Find where the given text appears and provide that cell's center as (X, Y) coordinate. 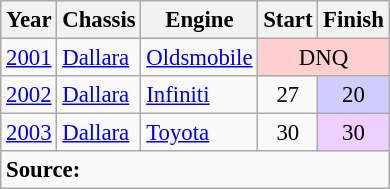
Year (29, 20)
Source: (195, 170)
Infiniti (200, 95)
Start (288, 20)
Oldsmobile (200, 58)
Finish (354, 20)
Engine (200, 20)
Toyota (200, 133)
2002 (29, 95)
27 (288, 95)
DNQ (324, 58)
Chassis (99, 20)
20 (354, 95)
2003 (29, 133)
2001 (29, 58)
